Capture the cell that displays the provided text and extract its [X, Y] central coordinate. 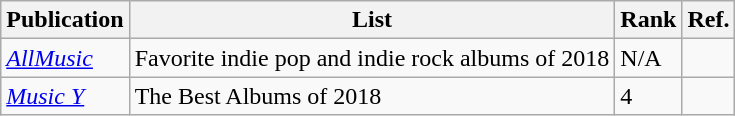
The Best Albums of 2018 [372, 96]
Music Y [65, 96]
AllMusic [65, 58]
4 [648, 96]
Rank [648, 20]
List [372, 20]
N/A [648, 58]
Publication [65, 20]
Favorite indie pop and indie rock albums of 2018 [372, 58]
Ref. [708, 20]
